Scan for the cell matching the given text and deliver its [X, Y] coordinate at center. 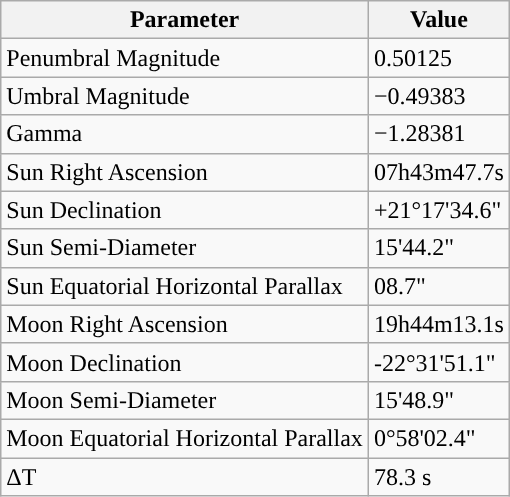
Value [438, 20]
Parameter [185, 20]
Sun Declination [185, 210]
-22°31'51.1" [438, 362]
08.7" [438, 286]
Moon Equatorial Horizontal Parallax [185, 438]
Gamma [185, 134]
Sun Semi-Diameter [185, 248]
0.50125 [438, 58]
Moon Right Ascension [185, 324]
07h43m47.7s [438, 172]
−1.28381 [438, 134]
Penumbral Magnitude [185, 58]
15'44.2" [438, 248]
+21°17'34.6" [438, 210]
Umbral Magnitude [185, 96]
78.3 s [438, 477]
−0.49383 [438, 96]
Moon Semi-Diameter [185, 400]
15'48.9" [438, 400]
19h44m13.1s [438, 324]
Sun Right Ascension [185, 172]
Sun Equatorial Horizontal Parallax [185, 286]
0°58'02.4" [438, 438]
Moon Declination [185, 362]
ΔT [185, 477]
